Detect which cell encompasses the target text, then output its (x, y) center coordinate. 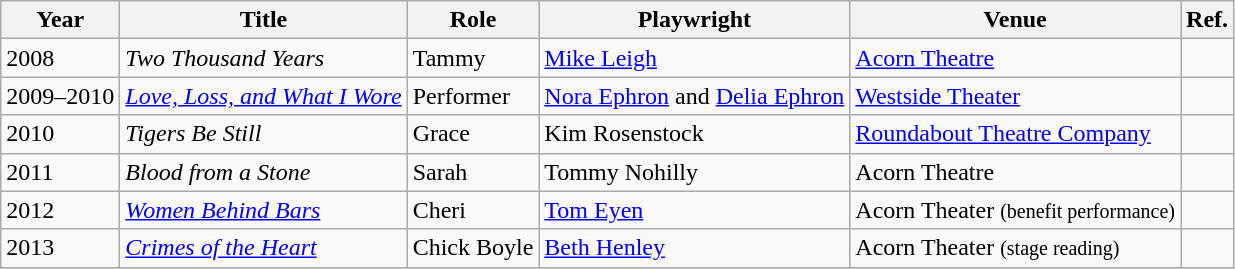
Tammy (473, 58)
Roundabout Theatre Company (1016, 134)
2012 (60, 210)
Tommy Nohilly (694, 172)
Cheri (473, 210)
Playwright (694, 20)
Grace (473, 134)
Two Thousand Years (264, 58)
2010 (60, 134)
Acorn Theater (benefit performance) (1016, 210)
Blood from a Stone (264, 172)
Acorn Theater (stage reading) (1016, 248)
Women Behind Bars (264, 210)
Kim Rosenstock (694, 134)
Love, Loss, and What I Wore (264, 96)
Role (473, 20)
Mike Leigh (694, 58)
Chick Boyle (473, 248)
Westside Theater (1016, 96)
Sarah (473, 172)
Venue (1016, 20)
Tigers Be Still (264, 134)
2013 (60, 248)
Ref. (1208, 20)
Nora Ephron and Delia Ephron (694, 96)
2009–2010 (60, 96)
Title (264, 20)
2008 (60, 58)
2011 (60, 172)
Performer (473, 96)
Tom Eyen (694, 210)
Year (60, 20)
Beth Henley (694, 248)
Crimes of the Heart (264, 248)
